Output the [X, Y] coordinate of the center of the cell containing the given text.  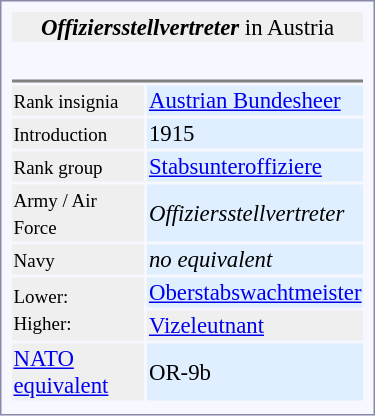
Austrian Bundesheer [255, 101]
1915 [255, 133]
Vizeleutnant [255, 325]
Army / Air Force [78, 212]
Navy [78, 259]
Offiziersstellvertreter in Austria [188, 27]
Oberstabswachtmeister [255, 293]
no equivalent [255, 259]
Stabsunteroffiziere [255, 167]
Rank insignia [78, 101]
OR-9b [255, 372]
Lower:Higher: [78, 310]
Offiziersstellvertreter [255, 212]
NATOequivalent [78, 372]
Introduction [78, 133]
Rank group [78, 167]
